Provide the (x, y) coordinate of the cell's center where the given text is located.  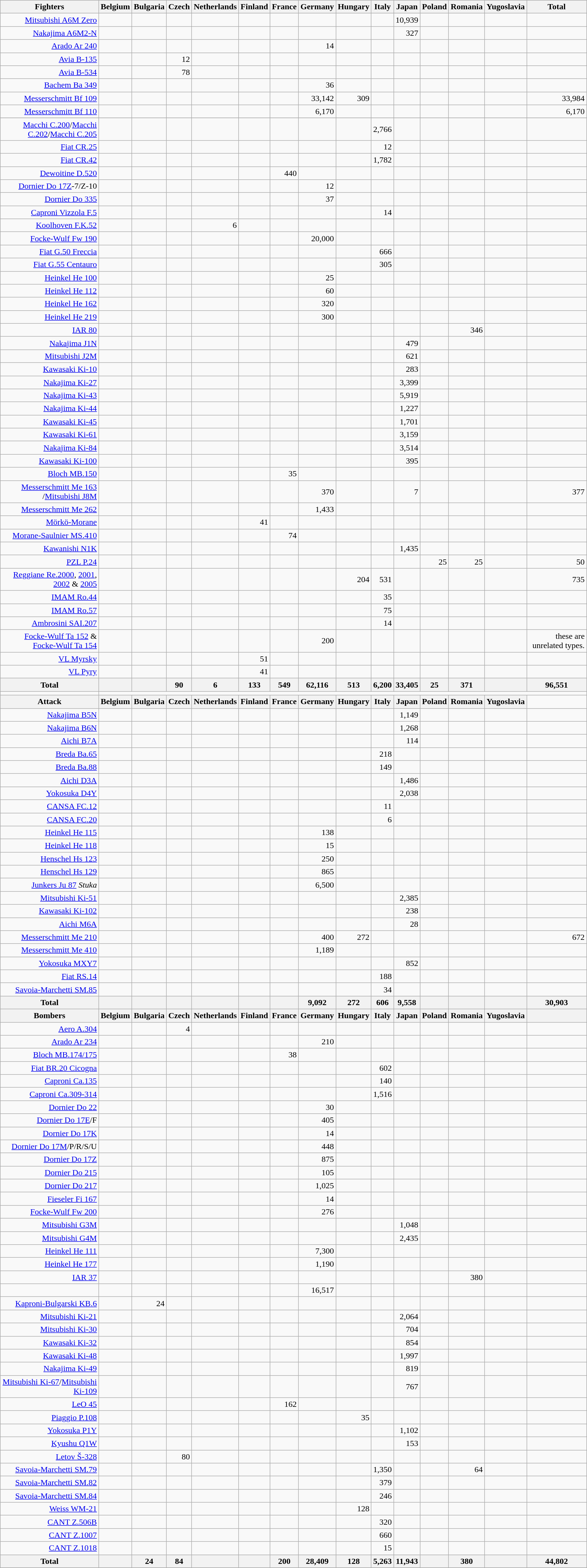
Nakajima Ki-49 (50, 1369)
Mitsubishi Ki-21 (50, 1316)
Heinkel He 118 (50, 846)
549 (284, 685)
Dornier Do 17M/P/R/S/U (50, 1146)
Fiat BR.20 Cicogna (50, 1068)
704 (407, 1330)
Bloch MB.150 (50, 474)
Heinkel He 115 (50, 833)
Aichi B7A (50, 741)
Dornier Do 17K (50, 1133)
Piaggio P.108 (50, 1417)
37 (317, 199)
64 (467, 1470)
Dornier Do 17Z-7/Z-10 (50, 186)
84 (179, 1561)
276 (317, 1212)
162 (284, 1404)
Bachem Ba 349 (50, 85)
Avia B-135 (50, 59)
33,405 (407, 685)
38 (284, 1055)
Nakajima B6N (50, 728)
2,385 (407, 898)
Savoia-Marchetti SM.84 (50, 1496)
74 (284, 535)
138 (317, 833)
1,149 (407, 715)
2,435 (407, 1238)
602 (382, 1068)
Morane-Saulnier MS.410 (50, 535)
Yokosuka D4Y (50, 793)
Kyushu Q1W (50, 1443)
Mitsubishi G4M (50, 1238)
75 (382, 610)
Dornier Do 215 (50, 1172)
Nakajima B5N (50, 715)
2,038 (407, 793)
Messerschmitt Me 262 (50, 509)
Focke-Wulf Ta 152 & Focke-Wulf Ta 154 (50, 641)
VL Myrsky (50, 659)
CANSA FC.12 (50, 806)
Koolhoven F.K.52 (50, 225)
Reggiane Re.2000, 2001, 2002 & 2005 (50, 579)
Fighters (50, 7)
346 (467, 330)
4 (179, 1028)
60 (317, 291)
Dewoitine D.520 (50, 173)
852 (407, 963)
666 (382, 252)
Mitsubishi Ki-51 (50, 898)
Avia B-534 (50, 72)
28,409 (317, 1561)
1,190 (317, 1264)
IAR 37 (50, 1277)
34 (382, 989)
Yokosuka MXY7 (50, 963)
Aichi D3A (50, 780)
6,500 (317, 885)
448 (317, 1146)
Messerschmitt Me 410 (50, 950)
153 (407, 1443)
Messerschmitt Bf 109 (50, 98)
Caproni Ca.309-314 (50, 1094)
Yokosuka P1Y (50, 1430)
149 (382, 767)
Savoia-Marchetti SM.85 (50, 989)
479 (407, 343)
Focke-Wulf Fw 200 (50, 1212)
Mitsubishi Ki-30 (50, 1330)
Kawasaki Ki-100 (50, 461)
400 (317, 937)
33,984 (557, 98)
Arado Ar 240 (50, 46)
36 (317, 85)
Nakajima Ki-44 (50, 409)
Dornier Do 22 (50, 1107)
90 (179, 685)
1,997 (407, 1356)
78 (179, 72)
513 (354, 685)
Mörkö-Morane (50, 522)
Bombers (50, 1015)
30,903 (557, 1002)
621 (407, 356)
Macchi C.200/Macchi C.202/Macchi C.205 (50, 129)
Kawasaki Ki-32 (50, 1343)
1,102 (407, 1430)
371 (467, 685)
9,558 (407, 1002)
5,919 (407, 396)
Fieseler Fi 167 (50, 1199)
CANSA FC.20 (50, 820)
1,782 (382, 160)
531 (382, 579)
327 (407, 33)
33,142 (317, 98)
Henschel Hs 123 (50, 859)
Arado Ar 234 (50, 1042)
Kawasaki Ki-10 (50, 369)
Junkers Ju 87 Stuka (50, 885)
3,399 (407, 382)
Heinkel He 162 (50, 304)
Aichi M6A (50, 924)
246 (382, 1496)
Nakajima A6M2-N (50, 33)
VL Pyry (50, 672)
Fiat G.55 Centauro (50, 265)
3,159 (407, 435)
Savoia-Marchetti SM.82 (50, 1483)
Fiat G.50 Freccia (50, 252)
Kawanishi N1K (50, 548)
606 (382, 1002)
IMAM Ro.44 (50, 597)
1,433 (317, 509)
204 (354, 579)
11,943 (407, 1561)
CANT Z.506B (50, 1522)
105 (317, 1172)
379 (382, 1483)
405 (317, 1120)
9,092 (317, 1002)
854 (407, 1343)
Bloch MB.174/175 (50, 1055)
Aero A.304 (50, 1028)
2,766 (382, 129)
735 (557, 579)
210 (317, 1042)
1,268 (407, 728)
Heinkel He 219 (50, 317)
LeO 45 (50, 1404)
140 (382, 1081)
16,517 (317, 1290)
2,064 (407, 1316)
44,802 (557, 1561)
Kawasaki Ki-102 (50, 911)
Attack (50, 702)
218 (382, 754)
7 (407, 491)
1,486 (407, 780)
Nakajima Ki-43 (50, 396)
Kaproni-Bulgarski KB.6 (50, 1303)
Nakajima J1N (50, 343)
Dornier Do 17Z (50, 1159)
1,227 (407, 409)
767 (407, 1386)
283 (407, 369)
Focke-Wulf Fw 190 (50, 238)
5,263 (382, 1561)
Kawasaki Ki-48 (50, 1356)
672 (557, 937)
238 (407, 911)
50 (557, 561)
10,939 (407, 20)
Breda Ba.88 (50, 767)
Nakajima Ki-84 (50, 448)
Dornier Do 17E/F (50, 1120)
188 (382, 976)
Weiss WM-21 (50, 1509)
62,116 (317, 685)
CANT Z.1007 (50, 1535)
Caproni Ca.135 (50, 1081)
1,350 (382, 1470)
Breda Ba.65 (50, 754)
Henschel Hs 129 (50, 872)
Fiat CR.42 (50, 160)
660 (382, 1535)
Heinkel He 111 (50, 1251)
CANT Z.1018 (50, 1548)
11 (382, 806)
250 (317, 859)
133 (254, 685)
1,025 (317, 1186)
Heinkel He 100 (50, 278)
Dornier Do 335 (50, 199)
80 (179, 1457)
Mitsubishi G3M (50, 1225)
1,048 (407, 1225)
Kawasaki Ki-45 (50, 422)
Messerschmitt Bf 110 (50, 111)
819 (407, 1369)
1,516 (382, 1094)
440 (284, 173)
Mitsubishi J2M (50, 356)
395 (407, 461)
Kawasaki Ki-61 (50, 435)
IAR 80 (50, 330)
309 (354, 98)
30 (317, 1107)
7,300 (317, 1251)
Mitsubishi Ki-67/Mitsubishi Ki-109 (50, 1386)
3,514 (407, 448)
300 (317, 317)
Messerschmitt Me 210 (50, 937)
865 (317, 872)
370 (317, 491)
Savoia-Marchetti SM.79 (50, 1470)
1,701 (407, 422)
Caproni Vizzola F.5 (50, 212)
875 (317, 1159)
Heinkel He 112 (50, 291)
114 (407, 741)
these are unrelated types. (557, 641)
305 (382, 265)
51 (254, 659)
Ambrosini SAI.207 (50, 623)
Fiat CR.25 (50, 147)
PZL P.24 (50, 561)
Messerschmitt Me 163 /Mitsubishi J8M (50, 491)
1,189 (317, 950)
6,200 (382, 685)
96,551 (557, 685)
IMAM Ro.57 (50, 610)
377 (557, 491)
Dornier Do 217 (50, 1186)
Nakajima Ki-27 (50, 382)
20,000 (317, 238)
28 (407, 924)
Fiat RS.14 (50, 976)
Mitsubishi A6M Zero (50, 20)
1,435 (407, 548)
Letov Š-328 (50, 1457)
Heinkel He 177 (50, 1264)
